Locate the cell with the specified text and output its [X, Y] center coordinate. 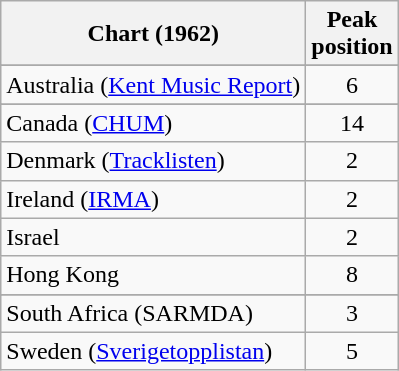
14 [352, 123]
Peakposition [352, 34]
Ireland (IRMA) [154, 199]
Hong Kong [154, 275]
8 [352, 275]
Chart (1962) [154, 34]
Canada (CHUM) [154, 123]
South Africa (SARMDA) [154, 313]
Australia (Kent Music Report) [154, 85]
5 [352, 351]
3 [352, 313]
Israel [154, 237]
Sweden (Sverigetopplistan) [154, 351]
6 [352, 85]
Denmark (Tracklisten) [154, 161]
